Capture the cell that displays the provided text and extract its [x, y] central coordinate. 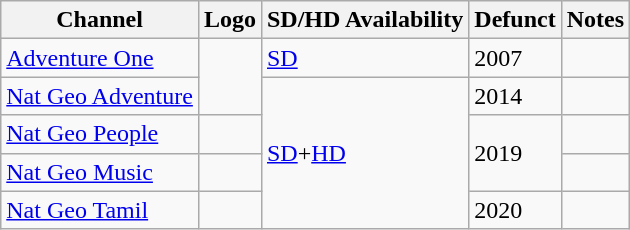
2019 [515, 153]
2020 [515, 210]
Adventure One [100, 58]
Nat Geo Music [100, 172]
Notes [595, 20]
SD+HD [364, 153]
Nat Geo People [100, 134]
Logo [230, 20]
2014 [515, 96]
2007 [515, 58]
Nat Geo Adventure [100, 96]
SD [364, 58]
SD/HD Availability [364, 20]
Channel [100, 20]
Nat Geo Tamil [100, 210]
Defunct [515, 20]
